Return [X, Y] of the center of cell containing provided text 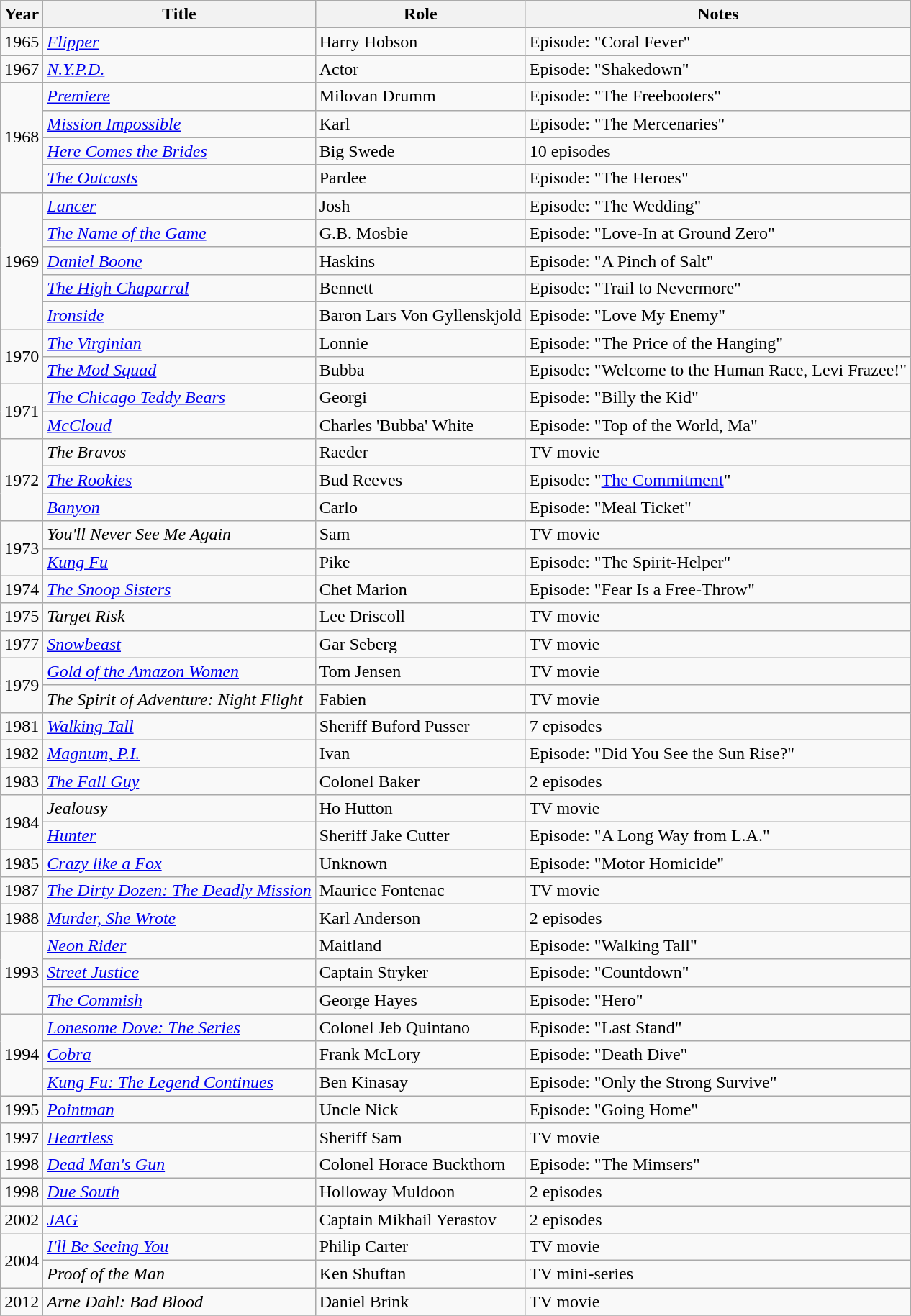
1969 [22, 260]
Ironside [179, 315]
The High Chaparral [179, 288]
Charles 'Bubba' White [420, 425]
Episode: "Love My Enemy" [718, 315]
Here Comes the Brides [179, 151]
Episode: "Countdown" [718, 973]
Episode: "A Long Way from L.A." [718, 836]
Episode: "Coral Fever" [718, 42]
Captain Mikhail Yerastov [420, 1220]
Episode: "Motor Homicide" [718, 863]
The Name of the Game [179, 233]
Arne Dahl: Bad Blood [179, 1302]
Role [420, 14]
Pike [420, 562]
Episode: "The Heroes" [718, 178]
Lancer [179, 206]
1987 [22, 891]
Actor [420, 69]
The Mod Squad [179, 371]
Ken Shuftan [420, 1274]
Episode: "The Spirit-Helper" [718, 562]
2002 [22, 1220]
1988 [22, 918]
1985 [22, 863]
1973 [22, 548]
Episode: "The Freebooters" [718, 96]
1965 [22, 42]
McCloud [179, 425]
Episode: "Meal Ticket" [718, 507]
Dead Man's Gun [179, 1164]
Episode: "The Mercenaries" [718, 124]
1979 [22, 685]
The Dirty Dozen: The Deadly Mission [179, 891]
Walking Tall [179, 726]
1984 [22, 822]
Unknown [420, 863]
Pardee [420, 178]
G.B. Mosbie [420, 233]
Street Justice [179, 973]
The Bravos [179, 453]
Captain Stryker [420, 973]
Uncle Nick [420, 1109]
Episode: "Walking Tall" [718, 945]
Episode: "Billy the Kid" [718, 398]
Bubba [420, 371]
Maitland [420, 945]
Episode: "The Wedding" [718, 206]
Episode: "Shakedown" [718, 69]
Episode: "A Pinch of Salt" [718, 260]
Notes [718, 14]
Episode: "Hero" [718, 1000]
Sam [420, 535]
Magnum, P.I. [179, 753]
Chet Marion [420, 589]
1967 [22, 69]
Neon Rider [179, 945]
N.Y.P.D. [179, 69]
Crazy like a Fox [179, 863]
1971 [22, 412]
Gar Seberg [420, 644]
Year [22, 14]
Carlo [420, 507]
Sheriff Sam [420, 1137]
The Outcasts [179, 178]
Flipper [179, 42]
1997 [22, 1137]
1983 [22, 781]
TV mini-series [718, 1274]
Ho Hutton [420, 809]
Snowbeast [179, 644]
Gold of the Amazon Women [179, 671]
Target Risk [179, 617]
Colonel Horace Buckthorn [420, 1164]
Premiere [179, 96]
1977 [22, 644]
Murder, She Wrote [179, 918]
Bud Reeves [420, 480]
Lonnie [420, 343]
Episode: "Last Stand" [718, 1027]
Due South [179, 1192]
1970 [22, 357]
Colonel Baker [420, 781]
Episode: "Trail to Nevermore" [718, 288]
Episode: "Welcome to the Human Race, Levi Frazee!" [718, 371]
Heartless [179, 1137]
Karl Anderson [420, 918]
George Hayes [420, 1000]
2012 [22, 1302]
Episode: "Fear Is a Free-Throw" [718, 589]
Raeder [420, 453]
Baron Lars Von Gyllenskjold [420, 315]
Hunter [179, 836]
Georgi [420, 398]
1972 [22, 480]
Episode: "The Mimsers" [718, 1164]
Karl [420, 124]
1993 [22, 973]
The Snoop Sisters [179, 589]
Bennett [420, 288]
Holloway Muldoon [420, 1192]
Episode: "Top of the World, Ma" [718, 425]
Tom Jensen [420, 671]
The Virginian [179, 343]
Episode: "Love-In at Ground Zero" [718, 233]
JAG [179, 1220]
Episode: "Going Home" [718, 1109]
Proof of the Man [179, 1274]
I'll Be Seeing You [179, 1247]
Josh [420, 206]
Pointman [179, 1109]
Big Swede [420, 151]
7 episodes [718, 726]
Episode: "The Price of the Hanging" [718, 343]
Harry Hobson [420, 42]
10 episodes [718, 151]
1975 [22, 617]
Haskins [420, 260]
Episode: "Did You See the Sun Rise?" [718, 753]
You'll Never See Me Again [179, 535]
Philip Carter [420, 1247]
Episode: "Only the Strong Survive" [718, 1082]
Maurice Fontenac [420, 891]
1968 [22, 137]
Cobra [179, 1055]
The Chicago Teddy Bears [179, 398]
Fabien [420, 699]
1981 [22, 726]
Ivan [420, 753]
1994 [22, 1055]
Title [179, 14]
Ben Kinasay [420, 1082]
Sheriff Jake Cutter [420, 836]
The Spirit of Adventure: Night Flight [179, 699]
Milovan Drumm [420, 96]
Daniel Brink [420, 1302]
Daniel Boone [179, 260]
1995 [22, 1109]
Mission Impossible [179, 124]
The Rookies [179, 480]
1982 [22, 753]
Kung Fu: The Legend Continues [179, 1082]
Episode: "The Commitment" [718, 480]
Lee Driscoll [420, 617]
The Commish [179, 1000]
Jealousy [179, 809]
The Fall Guy [179, 781]
Kung Fu [179, 562]
Frank McLory [420, 1055]
Banyon [179, 507]
2004 [22, 1261]
Colonel Jeb Quintano [420, 1027]
Lonesome Dove: The Series [179, 1027]
Sheriff Buford Pusser [420, 726]
Episode: "Death Dive" [718, 1055]
1974 [22, 589]
